From the cell containing the given text, extract its center point as [x, y] coordinate. 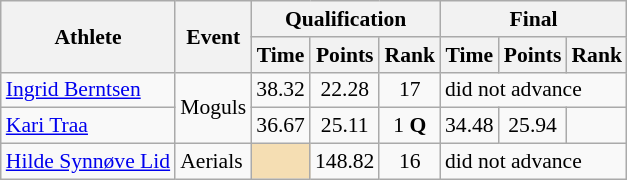
25.11 [344, 126]
16 [410, 162]
17 [410, 90]
25.94 [533, 126]
148.82 [344, 162]
38.32 [280, 90]
22.28 [344, 90]
Final [534, 19]
Hilde Synnøve Lid [88, 162]
Kari Traa [88, 126]
Event [213, 36]
36.67 [280, 126]
34.48 [470, 126]
Aerials [213, 162]
1 Q [410, 126]
Athlete [88, 36]
Qualification [346, 19]
Ingrid Berntsen [88, 90]
Moguls [213, 108]
